Provide the (X, Y) coordinate of the cell's center where the given text is located.  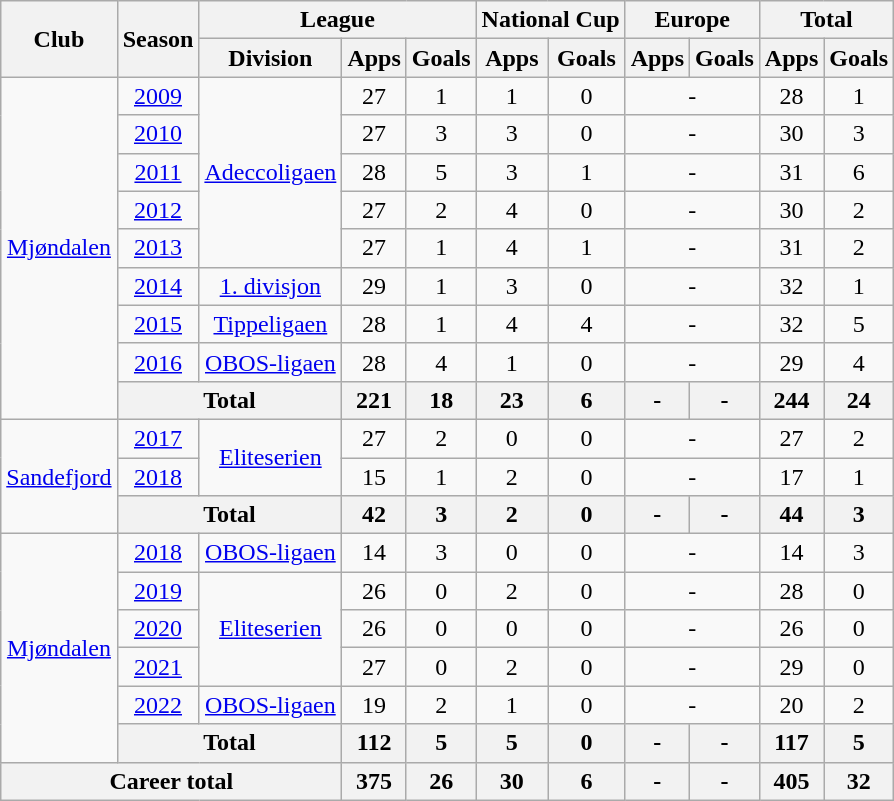
Europe (692, 20)
17 (791, 477)
24 (859, 400)
2015 (158, 324)
23 (512, 400)
Division (270, 58)
Tippeligaen (270, 324)
244 (791, 400)
2020 (158, 629)
2021 (158, 667)
2009 (158, 96)
1. divisjon (270, 286)
19 (374, 705)
2014 (158, 286)
20 (791, 705)
2022 (158, 705)
2019 (158, 591)
405 (791, 781)
Adeccoligaen (270, 172)
18 (441, 400)
National Cup (550, 20)
League (338, 20)
2016 (158, 362)
Career total (172, 781)
44 (791, 515)
375 (374, 781)
2013 (158, 248)
Sandefjord (59, 476)
117 (791, 743)
2010 (158, 134)
15 (374, 477)
Season (158, 39)
42 (374, 515)
221 (374, 400)
2012 (158, 210)
2011 (158, 172)
112 (374, 743)
2017 (158, 438)
Club (59, 39)
